Capture the cell that displays the provided text and extract its (X, Y) central coordinate. 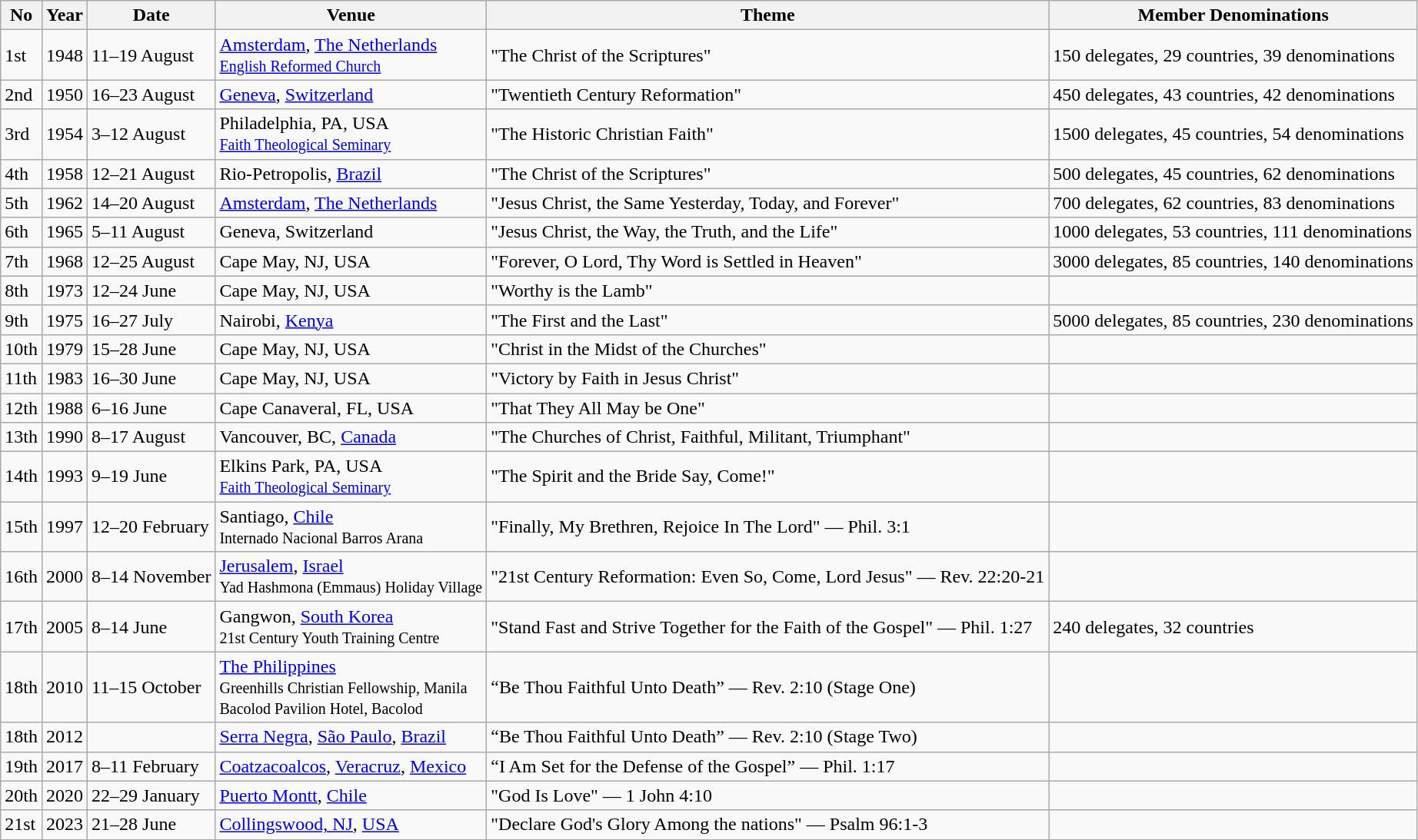
240 delegates, 32 countries (1233, 627)
Member Denominations (1233, 15)
"Forever, O Lord, Thy Word is Settled in Heaven" (767, 261)
Coatzacoalcos, Veracruz, Mexico (351, 766)
14–20 August (151, 203)
Puerto Montt, Chile (351, 795)
7th (22, 261)
1948 (65, 55)
1973 (65, 291)
3000 delegates, 85 countries, 140 denominations (1233, 261)
9–19 June (151, 476)
1983 (65, 378)
Rio-Petropolis, Brazil (351, 174)
2005 (65, 627)
8–11 February (151, 766)
5000 delegates, 85 countries, 230 denominations (1233, 320)
6–16 June (151, 408)
12–24 June (151, 291)
16–27 July (151, 320)
1990 (65, 437)
16–23 August (151, 95)
17th (22, 627)
1958 (65, 174)
2000 (65, 576)
16–30 June (151, 378)
Elkins Park, PA, USAFaith Theological Seminary (351, 476)
2010 (65, 687)
1962 (65, 203)
16th (22, 576)
"The Spirit and the Bride Say, Come!" (767, 476)
"God Is Love" — 1 John 4:10 (767, 795)
"21st Century Reformation: Even So, Come, Lord Jesus" — Rev. 22:20-21 (767, 576)
Nairobi, Kenya (351, 320)
11th (22, 378)
“Be Thou Faithful Unto Death” — Rev. 2:10 (Stage One) (767, 687)
150 delegates, 29 countries, 39 denominations (1233, 55)
11–19 August (151, 55)
1965 (65, 232)
"Twentieth Century Reformation" (767, 95)
"The Historic Christian Faith" (767, 134)
Cape Canaveral, FL, USA (351, 408)
Amsterdam, The Netherlands (351, 203)
10th (22, 349)
2017 (65, 766)
450 delegates, 43 countries, 42 denominations (1233, 95)
Jerusalem, IsraelYad Hashmona (Emmaus) Holiday Village (351, 576)
15th (22, 527)
"Jesus Christ, the Way, the Truth, and the Life" (767, 232)
Gangwon, South Korea21st Century Youth Training Centre (351, 627)
3–12 August (151, 134)
8–14 November (151, 576)
2023 (65, 825)
Vancouver, BC, Canada (351, 437)
12th (22, 408)
12–25 August (151, 261)
"Christ in the Midst of the Churches" (767, 349)
1000 delegates, 53 countries, 111 denominations (1233, 232)
"The Churches of Christ, Faithful, Militant, Triumphant" (767, 437)
The PhilippinesGreenhills Christian Fellowship, ManilaBacolod Pavilion Hotel, Bacolod (351, 687)
“I Am Set for the Defense of the Gospel” — Phil. 1:17 (767, 766)
11–15 October (151, 687)
“Be Thou Faithful Unto Death” — Rev. 2:10 (Stage Two) (767, 737)
22–29 January (151, 795)
1950 (65, 95)
500 delegates, 45 countries, 62 denominations (1233, 174)
"Finally, My Brethren, Rejoice In The Lord" — Phil. 3:1 (767, 527)
21–28 June (151, 825)
15–28 June (151, 349)
No (22, 15)
"Worthy is the Lamb" (767, 291)
Amsterdam, The NetherlandsEnglish Reformed Church (351, 55)
1968 (65, 261)
4th (22, 174)
1975 (65, 320)
"That They All May be One" (767, 408)
5–11 August (151, 232)
1993 (65, 476)
20th (22, 795)
21st (22, 825)
Theme (767, 15)
2012 (65, 737)
9th (22, 320)
1997 (65, 527)
6th (22, 232)
12–20 February (151, 527)
3rd (22, 134)
8–17 August (151, 437)
"The First and the Last" (767, 320)
Santiago, ChileInternado Nacional Barros Arana (351, 527)
Date (151, 15)
2020 (65, 795)
2nd (22, 95)
"Jesus Christ, the Same Yesterday, Today, and Forever" (767, 203)
8–14 June (151, 627)
19th (22, 766)
Venue (351, 15)
"Stand Fast and Strive Together for the Faith of the Gospel" — Phil. 1:27 (767, 627)
1988 (65, 408)
1500 delegates, 45 countries, 54 denominations (1233, 134)
12–21 August (151, 174)
Serra Negra, São Paulo, Brazil (351, 737)
Collingswood, NJ, USA (351, 825)
"Victory by Faith in Jesus Christ" (767, 378)
5th (22, 203)
Year (65, 15)
1st (22, 55)
14th (22, 476)
1979 (65, 349)
8th (22, 291)
"Declare God's Glory Among the nations" — Psalm 96:1-3 (767, 825)
1954 (65, 134)
Philadelphia, PA, USAFaith Theological Seminary (351, 134)
13th (22, 437)
700 delegates, 62 countries, 83 denominations (1233, 203)
